Determine the (X, Y) coordinate at the center of the cell enclosing the given text.  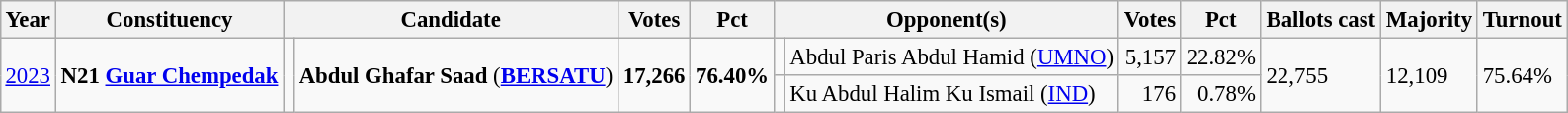
75.64% (1522, 75)
Majority (1430, 20)
N21 Guar Chempedak (169, 75)
Constituency (169, 20)
176 (1150, 94)
Ballots cast (1320, 20)
Candidate (451, 20)
Year (28, 20)
17,266 (654, 75)
2023 (28, 75)
Turnout (1522, 20)
Ku Abdul Halim Ku Ismail (IND) (951, 94)
12,109 (1430, 75)
22.82% (1221, 56)
5,157 (1150, 56)
Abdul Paris Abdul Hamid (UMNO) (951, 56)
Abdul Ghafar Saad (BERSATU) (455, 75)
0.78% (1221, 94)
76.40% (733, 75)
Opponent(s) (947, 20)
22,755 (1320, 75)
